Provide the (X, Y) coordinate of the cell's center where the given text is located.  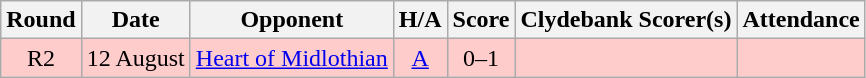
R2 (41, 58)
Round (41, 20)
Clydebank Scorer(s) (626, 20)
A (420, 58)
Attendance (801, 20)
Heart of Midlothian (292, 58)
Opponent (292, 20)
Score (481, 20)
12 August (136, 58)
Date (136, 20)
0–1 (481, 58)
H/A (420, 20)
